Return (x, y) of the center of cell containing provided text 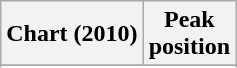
Chart (2010) (72, 34)
Peakposition (189, 34)
